From the cell containing the given text, extract its center point as [x, y] coordinate. 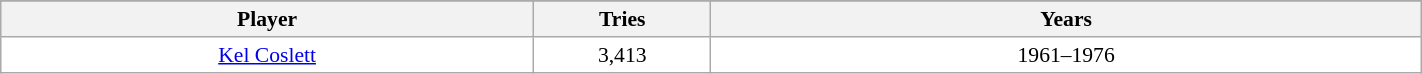
Tries [622, 19]
Player [268, 19]
1961–1976 [1066, 55]
Years [1066, 19]
Kel Coslett [268, 55]
3,413 [622, 55]
